Search for the cell housing the specified text and yield its [x, y] center coordinate. 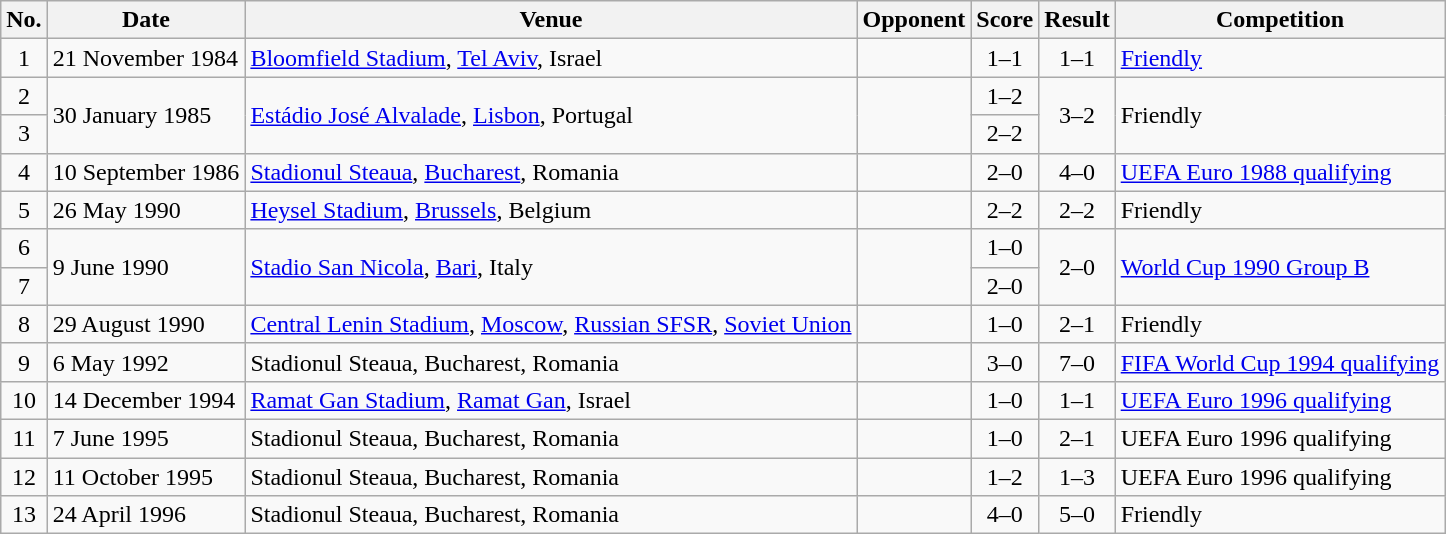
Venue [551, 20]
7 June 1995 [146, 438]
3 [24, 134]
3–0 [1005, 362]
6 May 1992 [146, 362]
Opponent [914, 20]
7–0 [1077, 362]
10 September 1986 [146, 172]
1–3 [1077, 477]
Bloomfield Stadium, Tel Aviv, Israel [551, 58]
13 [24, 515]
11 October 1995 [146, 477]
26 May 1990 [146, 210]
UEFA Euro 1988 qualifying [1280, 172]
14 December 1994 [146, 400]
21 November 1984 [146, 58]
24 April 1996 [146, 515]
12 [24, 477]
Competition [1280, 20]
5–0 [1077, 515]
6 [24, 248]
Result [1077, 20]
Central Lenin Stadium, Moscow, Russian SFSR, Soviet Union [551, 324]
Date [146, 20]
11 [24, 438]
8 [24, 324]
No. [24, 20]
Estádio José Alvalade, Lisbon, Portugal [551, 115]
7 [24, 286]
29 August 1990 [146, 324]
Ramat Gan Stadium, Ramat Gan, Israel [551, 400]
Heysel Stadium, Brussels, Belgium [551, 210]
2 [24, 96]
9 [24, 362]
Stadio San Nicola, Bari, Italy [551, 267]
3–2 [1077, 115]
FIFA World Cup 1994 qualifying [1280, 362]
1 [24, 58]
World Cup 1990 Group B [1280, 267]
10 [24, 400]
Score [1005, 20]
5 [24, 210]
9 June 1990 [146, 267]
30 January 1985 [146, 115]
4 [24, 172]
